Extract the [x, y] coordinate from the center of the cell holding the provided text.  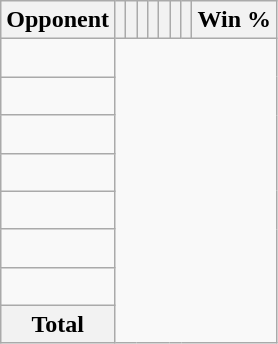
Win % [234, 20]
Opponent [58, 20]
Total [58, 324]
